Search for the cell housing the specified text and yield its [X, Y] center coordinate. 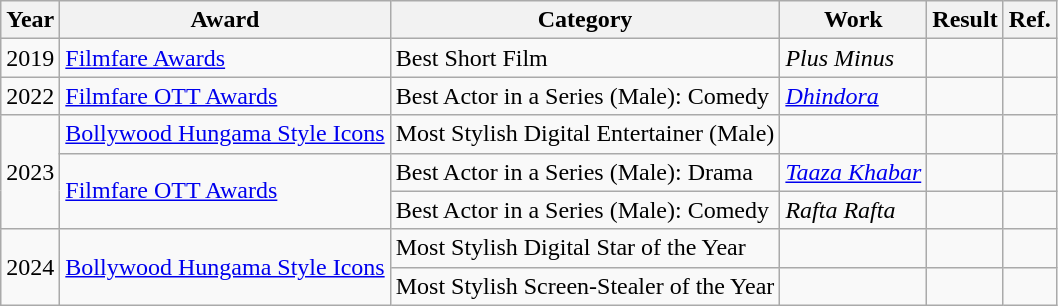
Most Stylish Digital Star of the Year [585, 248]
Award [225, 20]
2022 [30, 96]
Plus Minus [854, 58]
2023 [30, 172]
Best Short Film [585, 58]
Most Stylish Screen-Stealer of the Year [585, 286]
Most Stylish Digital Entertainer (Male) [585, 134]
Result [965, 20]
Best Actor in a Series (Male): Drama [585, 172]
Category [585, 20]
2024 [30, 267]
Rafta Rafta [854, 210]
Dhindora [854, 96]
Filmfare Awards [225, 58]
2019 [30, 58]
Taaza Khabar [854, 172]
Ref. [1030, 20]
Year [30, 20]
Work [854, 20]
